Search for the cell housing the specified text and yield its (x, y) center coordinate. 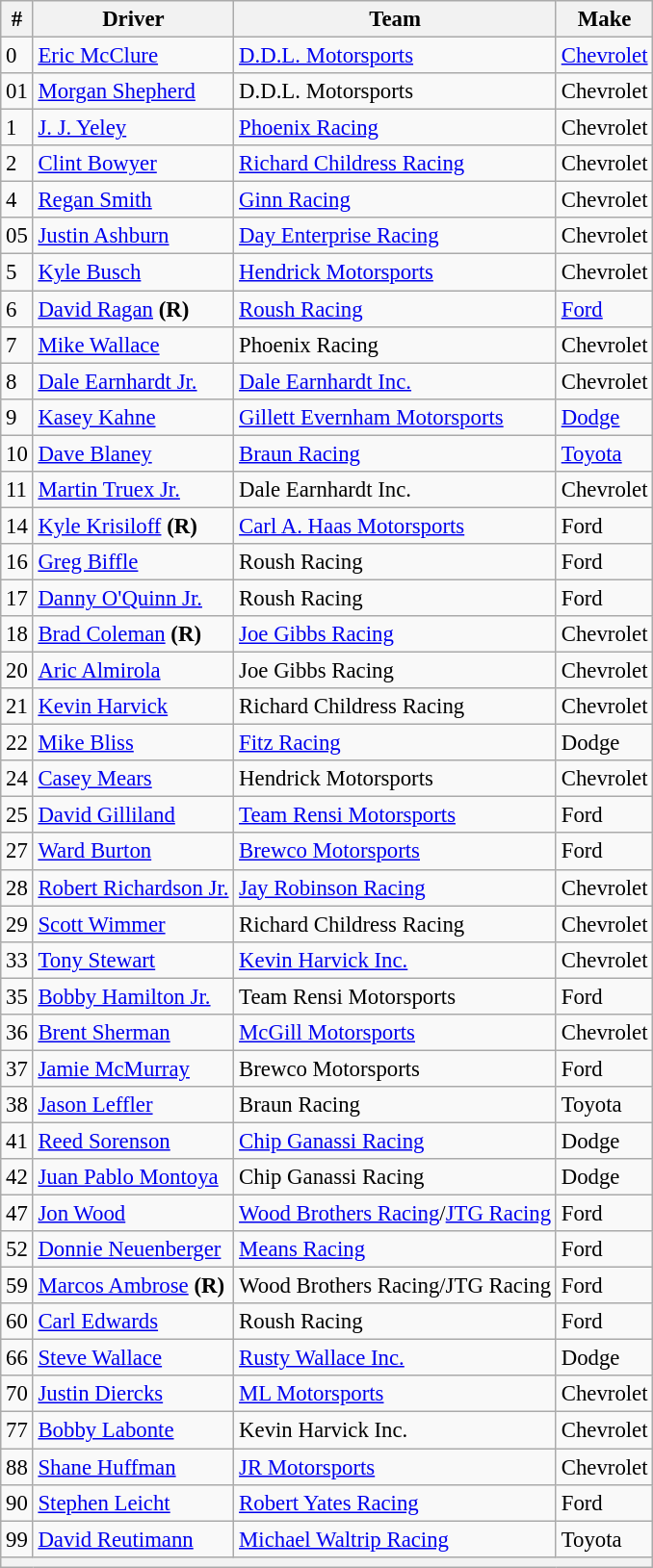
Reed Sorenson (133, 1141)
Justin Ashburn (133, 236)
Day Enterprise Racing (395, 236)
Robert Yates Racing (395, 1503)
0 (17, 56)
Dave Blaney (133, 453)
Justin Diercks (133, 1395)
Michael Waltrip Racing (395, 1539)
37 (17, 1068)
Bobby Labonte (133, 1430)
47 (17, 1214)
McGill Motorsports (395, 1033)
Make (604, 19)
36 (17, 1033)
4 (17, 200)
Bobby Hamilton Jr. (133, 996)
Stephen Leicht (133, 1503)
Team (395, 19)
Steve Wallace (133, 1358)
Rusty Wallace Inc. (395, 1358)
Jon Wood (133, 1214)
Kasey Kahne (133, 417)
59 (17, 1286)
Mike Bliss (133, 743)
Tony Stewart (133, 960)
11 (17, 490)
Kyle Busch (133, 272)
5 (17, 272)
Shane Huffman (133, 1467)
77 (17, 1430)
David Ragan (R) (133, 309)
52 (17, 1249)
Scott Wimmer (133, 924)
22 (17, 743)
16 (17, 562)
Marcos Ambrose (R) (133, 1286)
27 (17, 852)
88 (17, 1467)
Aric Almirola (133, 671)
38 (17, 1105)
99 (17, 1539)
Brad Coleman (R) (133, 634)
Eric McClure (133, 56)
Donnie Neuenberger (133, 1249)
Driver (133, 19)
10 (17, 453)
JR Motorsports (395, 1467)
66 (17, 1358)
28 (17, 887)
29 (17, 924)
25 (17, 815)
14 (17, 526)
Greg Biffle (133, 562)
Kevin Harvick (133, 707)
Morgan Shepherd (133, 91)
6 (17, 309)
20 (17, 671)
Danny O'Quinn Jr. (133, 598)
Jason Leffler (133, 1105)
Juan Pablo Montoya (133, 1177)
Carl A. Haas Motorsports (395, 526)
70 (17, 1395)
Brent Sherman (133, 1033)
21 (17, 707)
Carl Edwards (133, 1322)
1 (17, 128)
ML Motorsports (395, 1395)
David Gilliland (133, 815)
Robert Richardson Jr. (133, 887)
18 (17, 634)
Clint Bowyer (133, 164)
05 (17, 236)
01 (17, 91)
Means Racing (395, 1249)
Jamie McMurray (133, 1068)
David Reutimann (133, 1539)
Kyle Krisiloff (R) (133, 526)
24 (17, 779)
41 (17, 1141)
9 (17, 417)
J. J. Yeley (133, 128)
Dale Earnhardt Jr. (133, 381)
42 (17, 1177)
Ginn Racing (395, 200)
Fitz Racing (395, 743)
7 (17, 345)
2 (17, 164)
Ward Burton (133, 852)
8 (17, 381)
60 (17, 1322)
90 (17, 1503)
Regan Smith (133, 200)
33 (17, 960)
Martin Truex Jr. (133, 490)
Mike Wallace (133, 345)
# (17, 19)
Casey Mears (133, 779)
35 (17, 996)
Gillett Evernham Motorsports (395, 417)
Jay Robinson Racing (395, 887)
17 (17, 598)
